Search for the cell housing the specified text and yield its (X, Y) center coordinate. 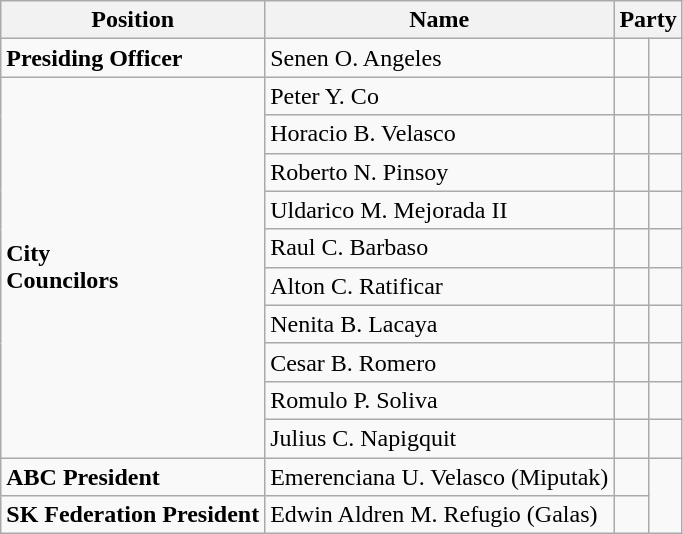
Senen O. Angeles (440, 58)
CityCouncilors (133, 268)
Party (648, 20)
Cesar B. Romero (440, 362)
ABC President (133, 477)
Name (440, 20)
Romulo P. Soliva (440, 400)
Roberto N. Pinsoy (440, 172)
Horacio B. Velasco (440, 134)
SK Federation President (133, 515)
Nenita B. Lacaya (440, 324)
Presiding Officer (133, 58)
Raul C. Barbaso (440, 248)
Position (133, 20)
Alton C. Ratificar (440, 286)
Julius C. Napigquit (440, 438)
Peter Y. Co (440, 96)
Edwin Aldren M. Refugio (Galas) (440, 515)
Emerenciana U. Velasco (Miputak) (440, 477)
Uldarico M. Mejorada II (440, 210)
